Detect which cell encompasses the target text, then output its (X, Y) center coordinate. 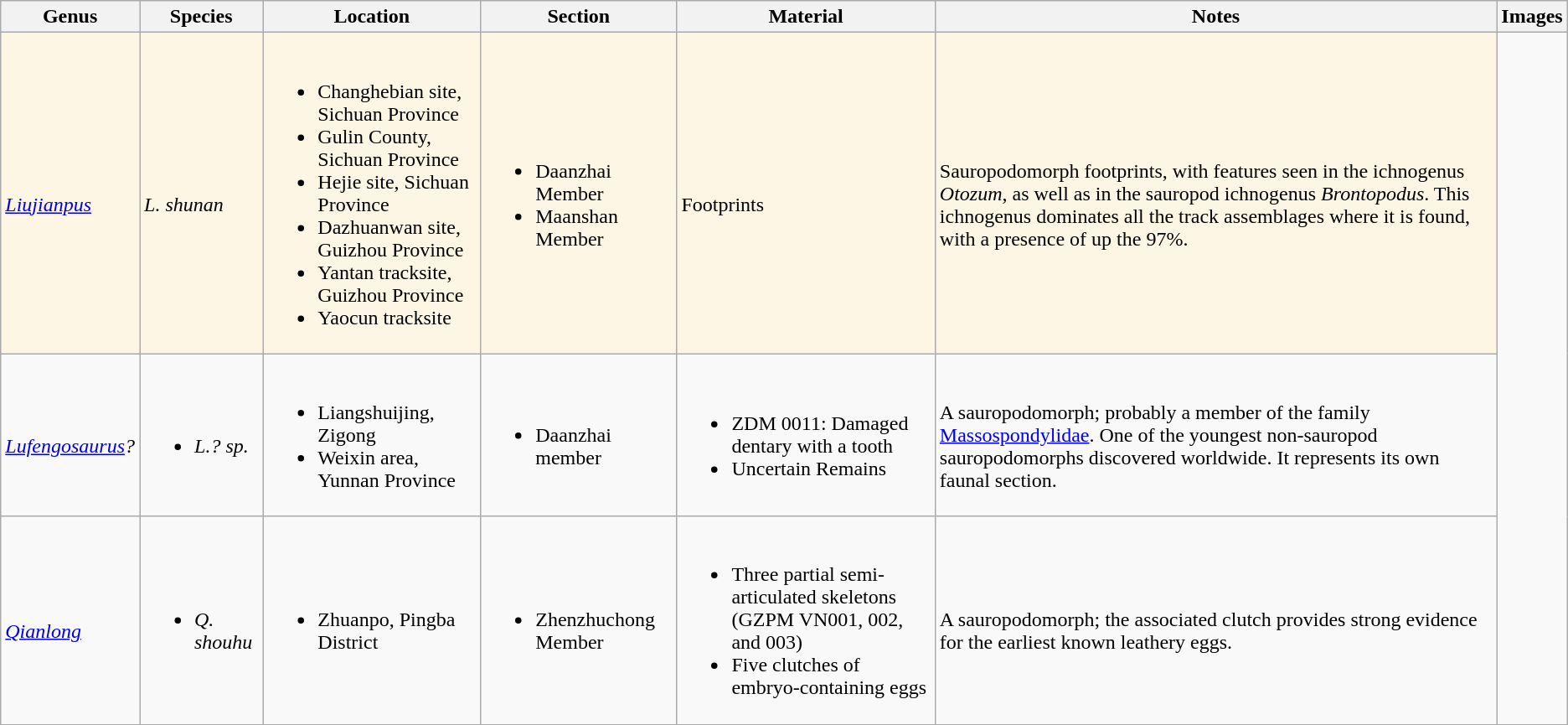
Species (201, 17)
Section (579, 17)
L. shunan (201, 193)
A sauropodomorph; the associated clutch provides strong evidence for the earliest known leathery eggs. (1215, 620)
Liangshuijing, ZigongWeixin area, Yunnan Province (372, 435)
Material (806, 17)
Daanzhai MemberMaanshan Member (579, 193)
L.? sp. (201, 435)
Liujianpus (70, 193)
Q. shouhu (201, 620)
ZDM 0011: Damaged dentary with a toothUncertain Remains (806, 435)
Daanzhai member (579, 435)
Images (1532, 17)
Three partial semi-articulated skeletons (GZPM VN001, 002, and 003)Five clutches of embryo-containing eggs (806, 620)
Zhuanpo, Pingba District (372, 620)
Qianlong (70, 620)
Genus (70, 17)
Notes (1215, 17)
Footprints (806, 193)
Zhenzhuchong Member (579, 620)
Lufengosaurus? (70, 435)
Location (372, 17)
